Locate the cell with the specified text and output its [X, Y] center coordinate. 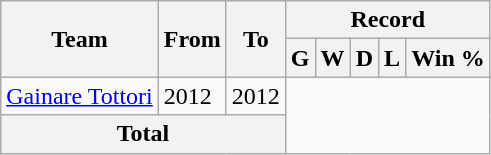
L [392, 58]
G [300, 58]
From [192, 39]
Win % [448, 58]
D [364, 58]
Gainare Tottori [80, 96]
Team [80, 39]
W [332, 58]
Total [144, 134]
To [256, 39]
Record [388, 20]
